Capture the cell that displays the provided text and extract its [x, y] central coordinate. 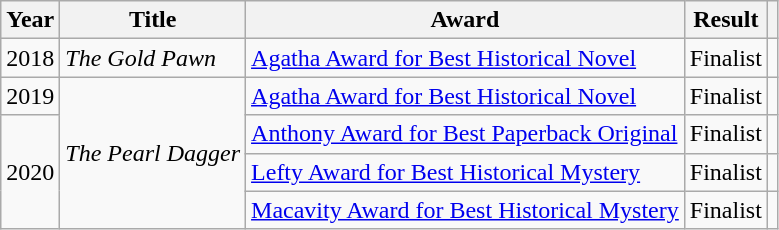
2020 [30, 172]
Result [726, 20]
The Pearl Dagger [153, 153]
Title [153, 20]
Lefty Award for Best Historical Mystery [466, 172]
The Gold Pawn [153, 58]
Year [30, 20]
2019 [30, 96]
Anthony Award for Best Paperback Original [466, 134]
Macavity Award for Best Historical Mystery [466, 210]
Award [466, 20]
2018 [30, 58]
